Return [X, Y] of the center of cell containing provided text 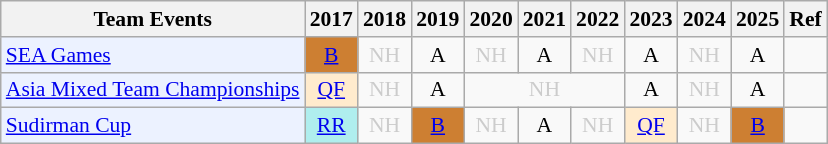
RR [332, 126]
2018 [384, 19]
Sudirman Cup [153, 126]
2023 [650, 19]
SEA Games [153, 55]
2022 [598, 19]
Asia Mixed Team Championships [153, 90]
2021 [544, 19]
Ref [805, 19]
2019 [438, 19]
2025 [758, 19]
2024 [704, 19]
Team Events [153, 19]
2017 [332, 19]
2020 [490, 19]
